Search for the cell housing the specified text and yield its [X, Y] center coordinate. 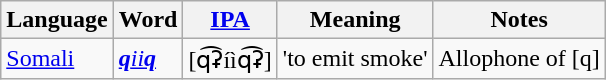
qiiq [148, 59]
Notes [519, 20]
Word [148, 20]
Meaning [355, 20]
[q͡ʡíìq͡ʡ] [230, 59]
IPA [230, 20]
Somali [57, 59]
Allophone of [q] [519, 59]
Language [57, 20]
'to emit smoke' [355, 59]
